Determine the (X, Y) coordinate at the center of the cell enclosing the given text.  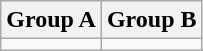
Group A (52, 20)
Group B (152, 20)
